Provide the (X, Y) coordinate of the cell's center where the given text is located.  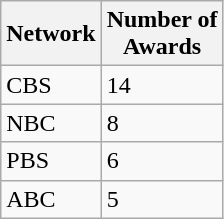
CBS (51, 85)
NBC (51, 123)
8 (162, 123)
14 (162, 85)
Network (51, 34)
ABC (51, 199)
5 (162, 199)
6 (162, 161)
PBS (51, 161)
Number ofAwards (162, 34)
